Return [X, Y] of the center of cell containing provided text 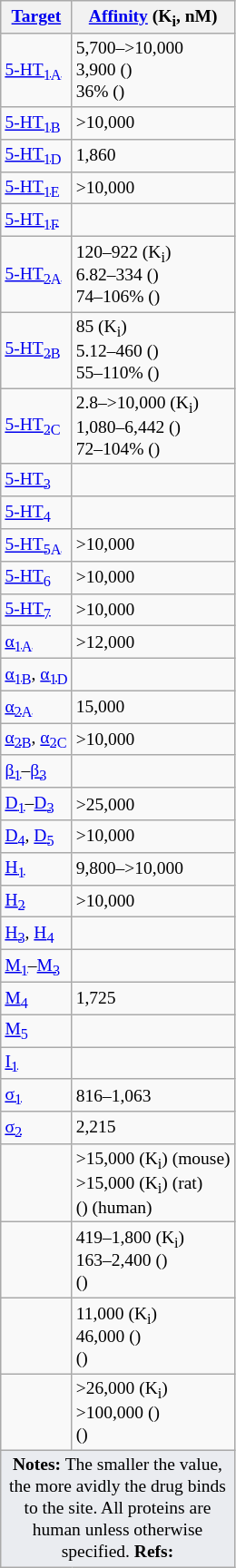
I1 [36, 1063]
5-HT2A [36, 274]
Notes: The smaller the value, the more avidly the drug binds to the site. All proteins are human unless otherwise specified. Refs: [118, 1508]
15,000 [152, 707]
5-HT2B [36, 350]
Affinity (Ki, nM) [152, 17]
9,800–>10,000 [152, 868]
H1 [36, 868]
5-HT4 [36, 513]
M1–M3 [36, 965]
>25,000 [152, 804]
5-HT1E [36, 188]
σ2 [36, 1128]
M4 [36, 998]
5-HT1A [36, 69]
M5 [36, 1031]
5-HT3 [36, 480]
1,860 [152, 155]
α1B, α1D [36, 674]
11,000 (Ki)46,000 () () [152, 1336]
5-HT7 [36, 610]
1,725 [152, 998]
5-HT2C [36, 426]
5,700–>10,0003,900 ()36% () [152, 69]
Target [36, 17]
D4, D5 [36, 837]
816–1,063 [152, 1095]
>15,000 (Ki) (mouse)>15,000 (Ki) (rat) () (human) [152, 1183]
α1A [36, 642]
α2B, α2C [36, 740]
2.8–>10,000 (Ki)1,080–6,442 ()72–104% () [152, 426]
2,215 [152, 1128]
5-HT1D [36, 155]
>26,000 (Ki)>100,000 () () [152, 1412]
85 (Ki)5.12–460 ()55–110% () [152, 350]
5-HT1F [36, 220]
120–922 (Ki)6.82–334 ()74–106% () [152, 274]
5-HT6 [36, 577]
>12,000 [152, 642]
419–1,800 (Ki)163–2,400 () () [152, 1260]
β1–β3 [36, 771]
H2 [36, 901]
H3, H4 [36, 934]
σ1 [36, 1095]
5-HT1B [36, 123]
D1–D3 [36, 804]
5-HT5A [36, 545]
α2A [36, 707]
